Locate the cell with the specified text and output its (X, Y) center coordinate. 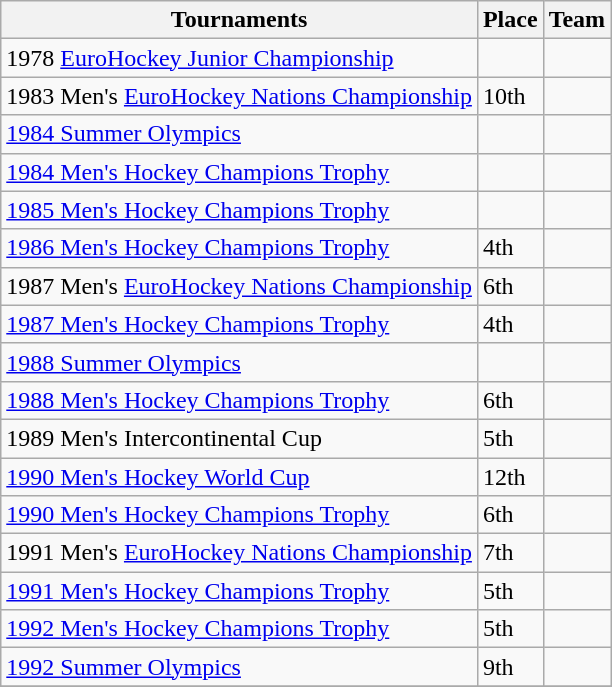
1991 Men's Hockey Champions Trophy (240, 591)
12th (510, 477)
1992 Men's Hockey Champions Trophy (240, 629)
1988 Summer Olympics (240, 362)
1978 EuroHockey Junior Championship (240, 58)
1990 Men's Hockey World Cup (240, 477)
Team (577, 20)
1990 Men's Hockey Champions Trophy (240, 515)
10th (510, 96)
1986 Men's Hockey Champions Trophy (240, 248)
1984 Summer Olympics (240, 134)
Tournaments (240, 20)
Place (510, 20)
1988 Men's Hockey Champions Trophy (240, 400)
1991 Men's EuroHockey Nations Championship (240, 553)
1985 Men's Hockey Champions Trophy (240, 210)
1987 Men's EuroHockey Nations Championship (240, 286)
1989 Men's Intercontinental Cup (240, 438)
1983 Men's EuroHockey Nations Championship (240, 96)
1987 Men's Hockey Champions Trophy (240, 324)
7th (510, 553)
1984 Men's Hockey Champions Trophy (240, 172)
9th (510, 667)
1992 Summer Olympics (240, 667)
